Find where the given text appears and provide that cell's center as [x, y] coordinate. 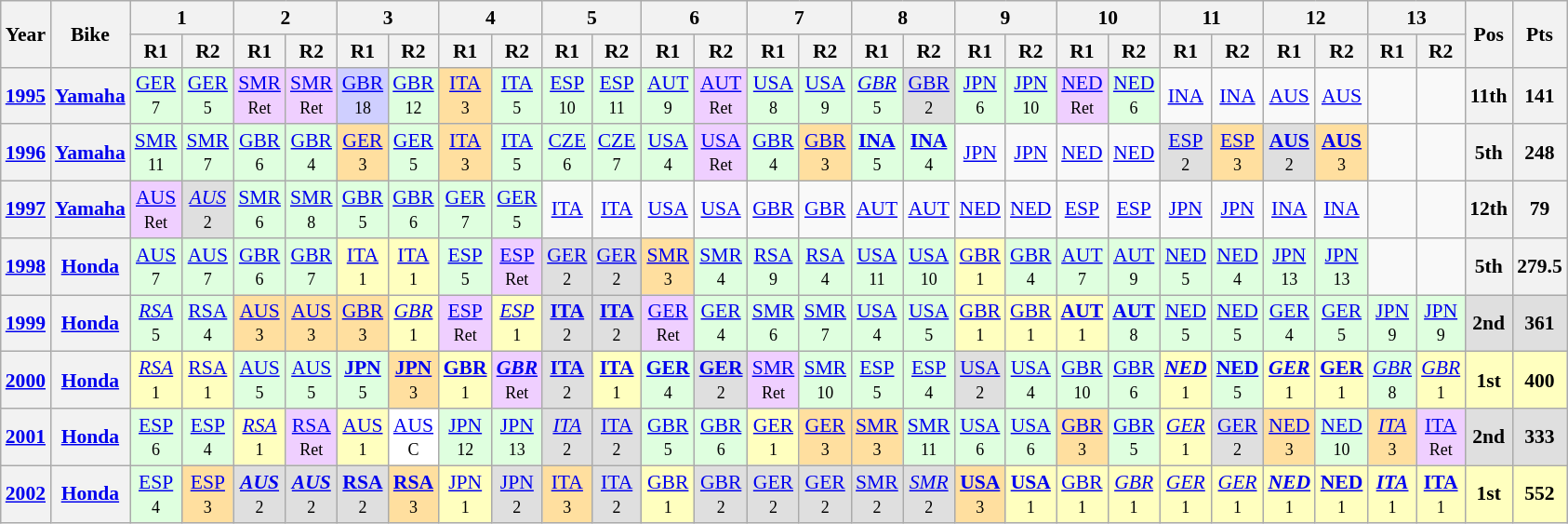
JPN1 [465, 493]
11th [1488, 95]
NED4 [1238, 266]
USA8 [774, 95]
333 [1540, 437]
AUTRet [722, 95]
GBRRet [517, 380]
SMR4 [722, 266]
1997 [26, 210]
JPN10 [1030, 95]
5 [591, 18]
NED6 [1134, 95]
1996 [26, 153]
GERRet [668, 324]
GBR10 [1083, 380]
ESP11 [616, 95]
GBR8 [1392, 380]
12th [1488, 210]
NED10 [1341, 437]
141 [1540, 95]
12 [1315, 18]
CZE6 [567, 153]
ESP6 [156, 437]
2001 [26, 437]
RSA2 [363, 493]
RSA5 [156, 324]
NEDRet [1083, 95]
248 [1540, 153]
USA2 [980, 380]
JPN2 [517, 493]
USA9 [825, 95]
4 [491, 18]
ESP2 [1186, 153]
2 [285, 18]
2000 [26, 380]
GBR12 [413, 95]
10 [1109, 18]
USA5 [929, 324]
AUS1 [363, 437]
1995 [26, 95]
361 [1540, 324]
USA11 [877, 266]
JPN12 [465, 437]
1998 [26, 266]
RSARet [312, 437]
INA4 [929, 153]
USA10 [929, 266]
RSA9 [774, 266]
8 [902, 18]
Pts [1540, 34]
USARet [722, 153]
USA1 [1030, 493]
NED3 [1289, 437]
GBR7 [312, 266]
79 [1540, 210]
6 [695, 18]
AUT7 [1083, 266]
JPN5 [363, 380]
INA5 [877, 153]
SMR10 [825, 380]
3 [389, 18]
AUT1 [1083, 324]
ESP1 [517, 324]
ITARet [1441, 437]
AUT8 [1134, 324]
RSA3 [413, 493]
7 [800, 18]
SMR8 [312, 210]
Year [26, 34]
279.5 [1540, 266]
USA3 [980, 493]
552 [1540, 493]
9 [1006, 18]
GBR18 [363, 95]
2002 [26, 493]
AUSC [413, 437]
JPN3 [413, 380]
11 [1211, 18]
Bike [90, 34]
Pos [1488, 34]
13 [1416, 18]
ESP10 [567, 95]
CZE7 [616, 153]
1999 [26, 324]
400 [1540, 380]
AUSRet [156, 210]
1 [182, 18]
JPN6 [980, 95]
